Pinpoint the cell where the given text exists, returning its [x, y] midpoint coordinate. 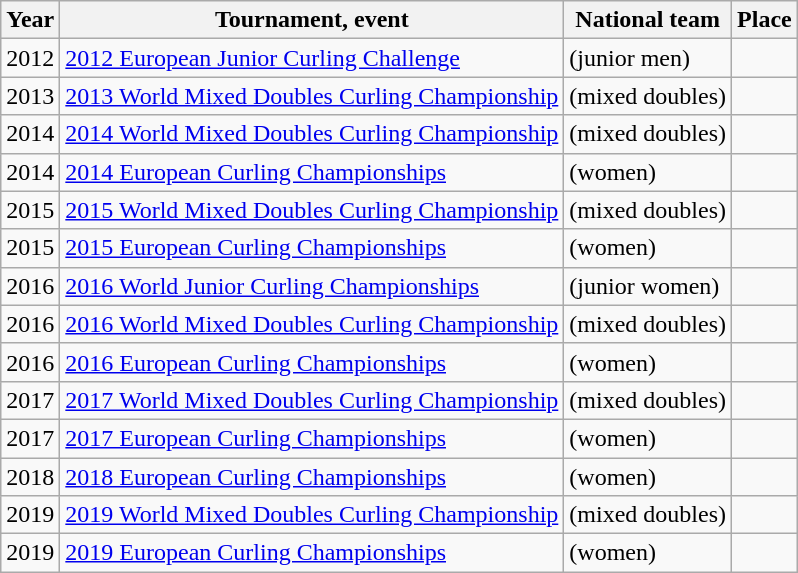
(junior women) [648, 286]
2017 World Mixed Doubles Curling Championship [312, 400]
Tournament, event [312, 20]
2017 European Curling Championships [312, 438]
National team [648, 20]
2018 [30, 477]
2013 [30, 96]
2013 World Mixed Doubles Curling Championship [312, 96]
(junior men) [648, 58]
2012 [30, 58]
Place [765, 20]
2016 World Junior Curling Championships [312, 286]
2019 World Mixed Doubles Curling Championship [312, 515]
2016 European Curling Championships [312, 362]
2015 European Curling Championships [312, 248]
2015 World Mixed Doubles Curling Championship [312, 210]
2019 European Curling Championships [312, 553]
2018 European Curling Championships [312, 477]
Year [30, 20]
2014 World Mixed Doubles Curling Championship [312, 134]
2014 European Curling Championships [312, 172]
2016 World Mixed Doubles Curling Championship [312, 324]
2012 European Junior Curling Challenge [312, 58]
